Return (x, y) of the center of cell containing provided text 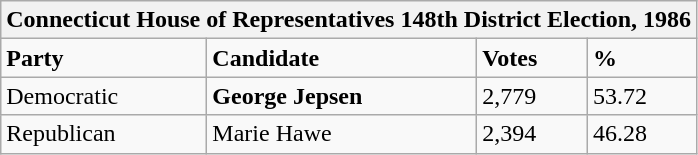
Candidate (342, 58)
53.72 (642, 96)
% (642, 58)
George Jepsen (342, 96)
Republican (104, 134)
46.28 (642, 134)
Marie Hawe (342, 134)
2,394 (532, 134)
Democratic (104, 96)
2,779 (532, 96)
Party (104, 58)
Connecticut House of Representatives 148th District Election, 1986 (349, 20)
Votes (532, 58)
